Identify which cell holds the provided text, then report its (X, Y) central coordinate. 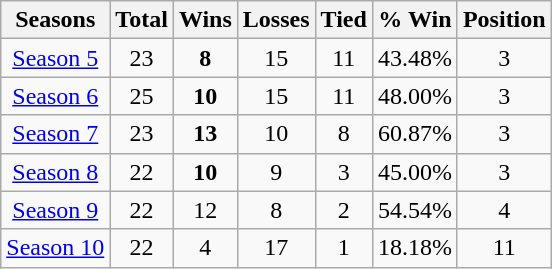
54.54% (414, 210)
Tied (344, 20)
% Win (414, 20)
Season 6 (56, 96)
12 (205, 210)
17 (276, 248)
25 (142, 96)
Season 9 (56, 210)
13 (205, 134)
1 (344, 248)
43.48% (414, 58)
18.18% (414, 248)
Season 5 (56, 58)
Season 7 (56, 134)
Season 8 (56, 172)
Wins (205, 20)
48.00% (414, 96)
Losses (276, 20)
60.87% (414, 134)
Total (142, 20)
Seasons (56, 20)
9 (276, 172)
Position (504, 20)
45.00% (414, 172)
2 (344, 210)
Season 10 (56, 248)
